Determine the (x, y) coordinate at the center of the cell enclosing the given text.  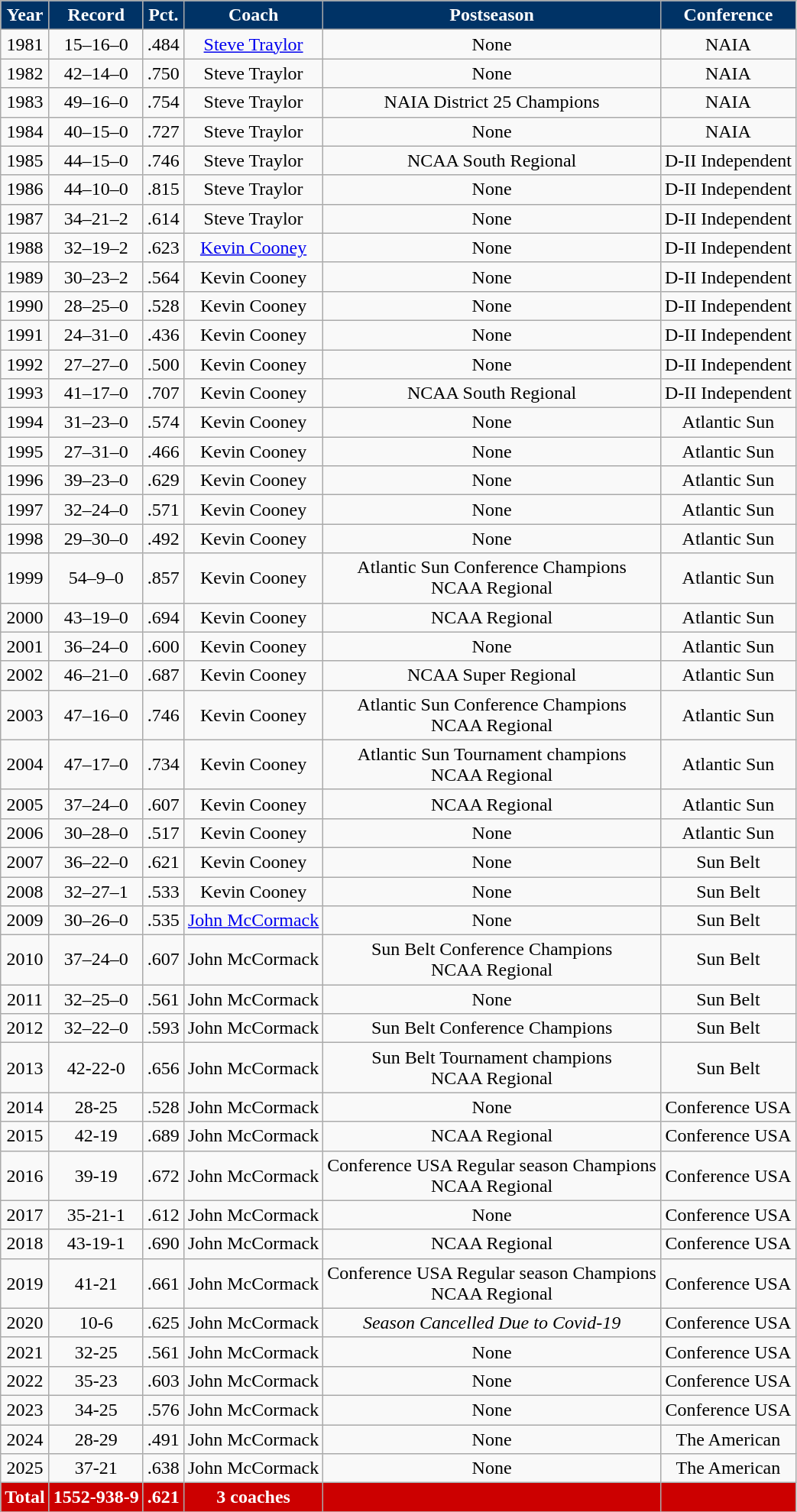
.571 (164, 510)
30–23–2 (96, 277)
2002 (25, 675)
Pct. (164, 15)
.517 (164, 833)
32–19–2 (96, 248)
32–27–1 (96, 892)
Year (25, 15)
46–21–0 (96, 675)
NCAA Super Regional (492, 675)
.707 (164, 393)
1985 (25, 160)
.623 (164, 248)
Sun Belt Conference Champions (492, 1028)
2023 (25, 1410)
2000 (25, 617)
1991 (25, 335)
2003 (25, 715)
.564 (164, 277)
41-21 (96, 1284)
27–31–0 (96, 452)
2015 (25, 1136)
.672 (164, 1175)
1987 (25, 219)
1986 (25, 189)
28-25 (96, 1107)
2014 (25, 1107)
.656 (164, 1068)
24–31–0 (96, 335)
1984 (25, 131)
2006 (25, 833)
.625 (164, 1323)
.491 (164, 1439)
32–25–0 (96, 999)
2004 (25, 764)
.593 (164, 1028)
43–19–0 (96, 617)
.661 (164, 1284)
2020 (25, 1323)
2021 (25, 1352)
36–24–0 (96, 646)
Record (96, 15)
35-21-1 (96, 1215)
.500 (164, 364)
40–15–0 (96, 131)
.484 (164, 44)
1998 (25, 539)
NAIA District 25 Champions (492, 102)
36–22–0 (96, 862)
34–21–2 (96, 219)
Season Cancelled Due to Covid-19 (492, 1323)
.754 (164, 102)
1992 (25, 364)
Atlantic Sun Tournament championsNCAA Regional (492, 764)
Coach (253, 15)
.535 (164, 921)
.612 (164, 1215)
.750 (164, 73)
28–25–0 (96, 306)
1997 (25, 510)
41–17–0 (96, 393)
.687 (164, 675)
31–23–0 (96, 423)
49–16–0 (96, 102)
2018 (25, 1244)
1982 (25, 73)
42-22-0 (96, 1068)
39-19 (96, 1175)
Conference (727, 15)
1994 (25, 423)
2012 (25, 1028)
.629 (164, 481)
43-19-1 (96, 1244)
.436 (164, 335)
47–16–0 (96, 715)
47–17–0 (96, 764)
1999 (25, 578)
32–22–0 (96, 1028)
44–15–0 (96, 160)
2008 (25, 892)
34-25 (96, 1410)
Total (25, 1497)
.576 (164, 1410)
1552-938-9 (96, 1497)
30–26–0 (96, 921)
29–30–0 (96, 539)
.815 (164, 189)
1988 (25, 248)
2001 (25, 646)
1995 (25, 452)
.466 (164, 452)
42-19 (96, 1136)
.603 (164, 1381)
.689 (164, 1136)
.694 (164, 617)
.600 (164, 646)
Sun Belt Tournament championsNCAA Regional (492, 1068)
Postseason (492, 15)
.690 (164, 1244)
.857 (164, 578)
3 coaches (253, 1497)
.727 (164, 131)
.734 (164, 764)
2016 (25, 1175)
32–24–0 (96, 510)
2010 (25, 960)
2007 (25, 862)
27–27–0 (96, 364)
.492 (164, 539)
2022 (25, 1381)
2019 (25, 1284)
15–16–0 (96, 44)
.533 (164, 892)
Sun Belt Conference ChampionsNCAA Regional (492, 960)
39–23–0 (96, 481)
44–10–0 (96, 189)
1996 (25, 481)
2013 (25, 1068)
2009 (25, 921)
1983 (25, 102)
.638 (164, 1468)
1989 (25, 277)
54–9–0 (96, 578)
30–28–0 (96, 833)
2024 (25, 1439)
10-6 (96, 1323)
32-25 (96, 1352)
1993 (25, 393)
2011 (25, 999)
42–14–0 (96, 73)
28-29 (96, 1439)
2005 (25, 804)
37-21 (96, 1468)
.614 (164, 219)
35-23 (96, 1381)
2025 (25, 1468)
.574 (164, 423)
1981 (25, 44)
1990 (25, 306)
2017 (25, 1215)
